Output the (X, Y) coordinate of the center of the cell containing the given text.  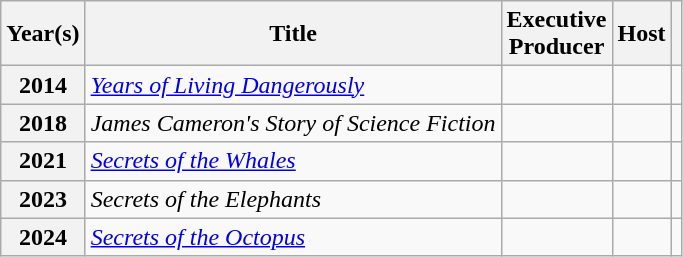
James Cameron's Story of Science Fiction (293, 123)
Host (642, 34)
Secrets of the Octopus (293, 237)
2021 (43, 161)
Secrets of the Whales (293, 161)
2023 (43, 199)
2024 (43, 237)
ExecutiveProducer (556, 34)
2014 (43, 85)
Title (293, 34)
Secrets of the Elephants (293, 199)
2018 (43, 123)
Year(s) (43, 34)
Years of Living Dangerously (293, 85)
